Locate the cell with the specified text and output its (X, Y) center coordinate. 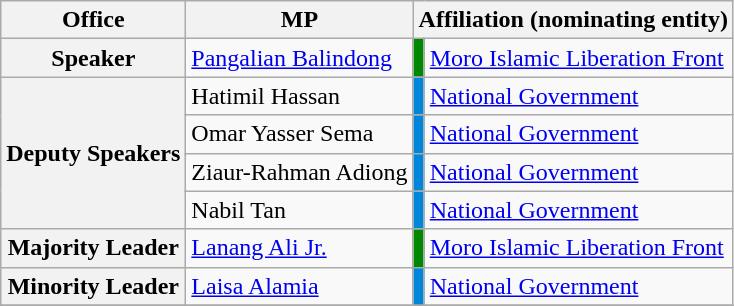
Hatimil Hassan (300, 96)
Omar Yasser Sema (300, 134)
Deputy Speakers (94, 153)
Speaker (94, 58)
Nabil Tan (300, 210)
Ziaur-Rahman Adiong (300, 172)
Minority Leader (94, 286)
Pangalian Balindong (300, 58)
MP (300, 20)
Lanang Ali Jr. (300, 248)
Laisa Alamia (300, 286)
Majority Leader (94, 248)
Affiliation (nominating entity) (573, 20)
Office (94, 20)
